Locate the cell with the specified text and output its [X, Y] center coordinate. 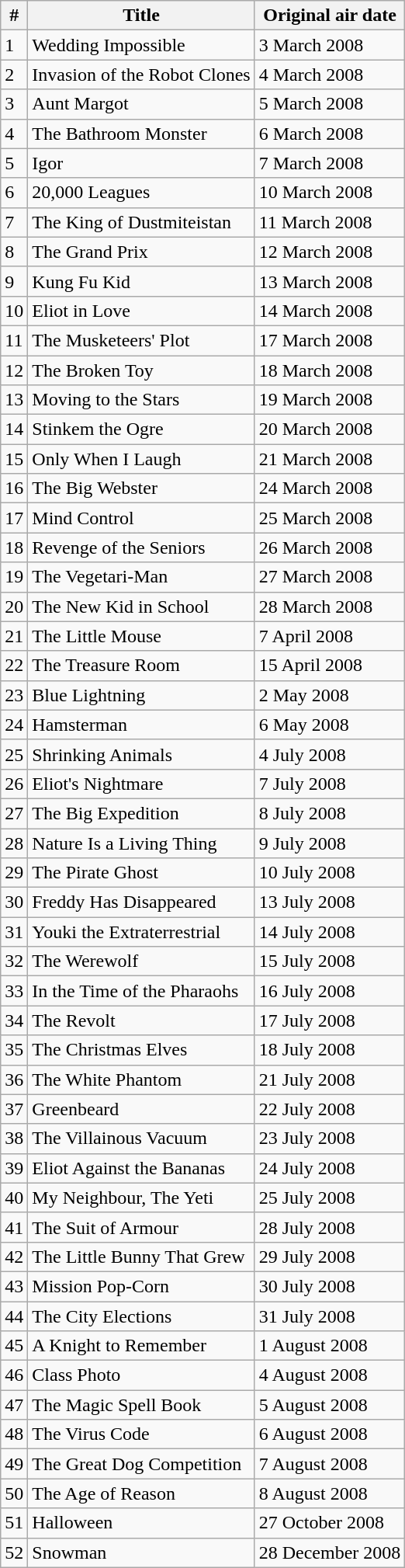
18 [14, 548]
14 March 2008 [330, 311]
14 [14, 429]
26 March 2008 [330, 548]
18 July 2008 [330, 1050]
The Vegetari-Man [141, 577]
40 [14, 1198]
31 [14, 932]
2 May 2008 [330, 695]
A Knight to Remember [141, 1346]
Hamsterman [141, 725]
13 [14, 400]
Freddy Has Disappeared [141, 902]
22 [14, 666]
The Villainous Vacuum [141, 1139]
Kung Fu Kid [141, 281]
9 July 2008 [330, 843]
4 July 2008 [330, 754]
The Pirate Ghost [141, 873]
25 [14, 754]
41 [14, 1227]
The Magic Spell Book [141, 1405]
In the Time of the Pharaohs [141, 991]
42 [14, 1257]
Title [141, 16]
The Virus Code [141, 1434]
10 [14, 311]
15 April 2008 [330, 666]
Revenge of the Seniors [141, 548]
19 [14, 577]
Invasion of the Robot Clones [141, 75]
44 [14, 1316]
Mind Control [141, 518]
The Little Mouse [141, 636]
The Revolt [141, 1020]
19 March 2008 [330, 400]
45 [14, 1346]
The Musketeers' Plot [141, 340]
6 [14, 193]
My Neighbour, The Yeti [141, 1198]
7 [14, 222]
21 July 2008 [330, 1080]
Mission Pop-Corn [141, 1286]
7 July 2008 [330, 784]
Snowman [141, 1552]
38 [14, 1139]
24 March 2008 [330, 488]
The King of Dustmiteistan [141, 222]
25 July 2008 [330, 1198]
The Christmas Elves [141, 1050]
50 [14, 1493]
4 [14, 134]
8 [14, 252]
# [14, 16]
22 July 2008 [330, 1109]
Only When I Laugh [141, 459]
30 July 2008 [330, 1286]
14 July 2008 [330, 932]
The Broken Toy [141, 370]
3 March 2008 [330, 45]
The Big Expedition [141, 813]
37 [14, 1109]
The Suit of Armour [141, 1227]
Wedding Impossible [141, 45]
23 July 2008 [330, 1139]
The Little Bunny That Grew [141, 1257]
49 [14, 1464]
Moving to the Stars [141, 400]
13 March 2008 [330, 281]
29 [14, 873]
1 [14, 45]
The Werewolf [141, 961]
Shrinking Animals [141, 754]
Aunt Margot [141, 104]
27 [14, 813]
51 [14, 1523]
29 July 2008 [330, 1257]
34 [14, 1020]
17 July 2008 [330, 1020]
1 August 2008 [330, 1346]
The Age of Reason [141, 1493]
13 July 2008 [330, 902]
Halloween [141, 1523]
The Bathroom Monster [141, 134]
48 [14, 1434]
30 [14, 902]
Eliot in Love [141, 311]
The Treasure Room [141, 666]
Youki the Extraterrestrial [141, 932]
10 July 2008 [330, 873]
Eliot Against the Bananas [141, 1168]
28 July 2008 [330, 1227]
39 [14, 1168]
Class Photo [141, 1375]
10 March 2008 [330, 193]
17 March 2008 [330, 340]
12 March 2008 [330, 252]
24 [14, 725]
6 May 2008 [330, 725]
8 July 2008 [330, 813]
15 July 2008 [330, 961]
7 August 2008 [330, 1464]
6 August 2008 [330, 1434]
9 [14, 281]
Stinkem the Ogre [141, 429]
26 [14, 784]
7 March 2008 [330, 163]
Greenbeard [141, 1109]
The Grand Prix [141, 252]
16 July 2008 [330, 991]
Eliot's Nightmare [141, 784]
The Great Dog Competition [141, 1464]
21 [14, 636]
16 [14, 488]
6 March 2008 [330, 134]
The City Elections [141, 1316]
Original air date [330, 16]
5 August 2008 [330, 1405]
5 [14, 163]
20 March 2008 [330, 429]
28 December 2008 [330, 1552]
47 [14, 1405]
28 [14, 843]
18 March 2008 [330, 370]
20,000 Leagues [141, 193]
31 July 2008 [330, 1316]
4 March 2008 [330, 75]
Blue Lightning [141, 695]
33 [14, 991]
3 [14, 104]
32 [14, 961]
20 [14, 607]
15 [14, 459]
7 April 2008 [330, 636]
17 [14, 518]
35 [14, 1050]
21 March 2008 [330, 459]
2 [14, 75]
27 March 2008 [330, 577]
4 August 2008 [330, 1375]
28 March 2008 [330, 607]
11 March 2008 [330, 222]
11 [14, 340]
27 October 2008 [330, 1523]
25 March 2008 [330, 518]
Nature Is a Living Thing [141, 843]
Igor [141, 163]
The White Phantom [141, 1080]
The Big Webster [141, 488]
8 August 2008 [330, 1493]
5 March 2008 [330, 104]
43 [14, 1286]
24 July 2008 [330, 1168]
52 [14, 1552]
46 [14, 1375]
36 [14, 1080]
23 [14, 695]
12 [14, 370]
The New Kid in School [141, 607]
